Return [x, y] of the center of cell containing provided text 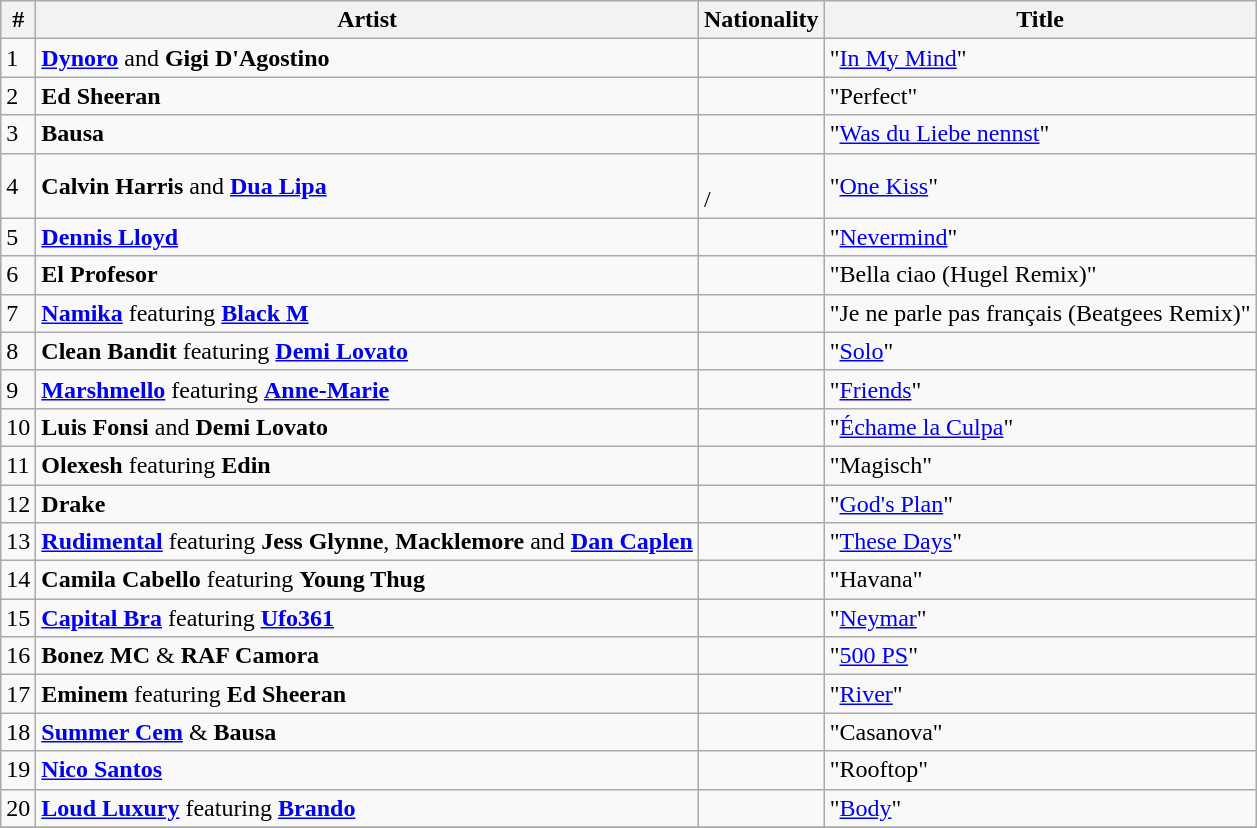
Camila Cabello featuring Young Thug [368, 580]
Drake [368, 503]
"Perfect" [1040, 96]
6 [18, 275]
"Échame la Culpa" [1040, 427]
11 [18, 465]
Nationality [761, 20]
Title [1040, 20]
10 [18, 427]
Olexesh featuring Edin [368, 465]
Eminem featuring Ed Sheeran [368, 694]
"God's Plan" [1040, 503]
Artist [368, 20]
Dynoro and Gigi D'Agostino [368, 58]
/ [761, 186]
Capital Bra featuring Ufo361 [368, 618]
Dennis Lloyd [368, 237]
16 [18, 656]
4 [18, 186]
12 [18, 503]
Rudimental featuring Jess Glynne, Macklemore and Dan Caplen [368, 542]
"Solo" [1040, 351]
5 [18, 237]
Clean Bandit featuring Demi Lovato [368, 351]
"One Kiss" [1040, 186]
8 [18, 351]
"In My Mind" [1040, 58]
20 [18, 808]
Nico Santos [368, 770]
"Body" [1040, 808]
"Friends" [1040, 389]
Loud Luxury featuring Brando [368, 808]
"Bella ciao (Hugel Remix)" [1040, 275]
18 [18, 732]
1 [18, 58]
Namika featuring Black M [368, 313]
"Nevermind" [1040, 237]
"These Days" [1040, 542]
3 [18, 134]
Ed Sheeran [368, 96]
Bausa [368, 134]
"Was du Liebe nennst" [1040, 134]
"Magisch" [1040, 465]
13 [18, 542]
"River" [1040, 694]
Bonez MC & RAF Camora [368, 656]
"Rooftop" [1040, 770]
Marshmello featuring Anne-Marie [368, 389]
Luis Fonsi and Demi Lovato [368, 427]
Summer Cem & Bausa [368, 732]
17 [18, 694]
"Casanova" [1040, 732]
7 [18, 313]
"500 PS" [1040, 656]
19 [18, 770]
15 [18, 618]
9 [18, 389]
"Je ne parle pas français (Beatgees Remix)" [1040, 313]
2 [18, 96]
"Havana" [1040, 580]
# [18, 20]
El Profesor [368, 275]
"Neymar" [1040, 618]
Calvin Harris and Dua Lipa [368, 186]
14 [18, 580]
